Scan for the cell matching the given text and deliver its [x, y] coordinate at center. 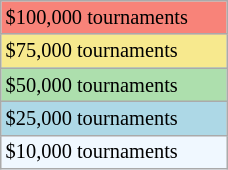
$50,000 tournaments [114, 85]
$10,000 tournaments [114, 152]
$25,000 tournaments [114, 118]
$75,000 tournaments [114, 51]
$100,000 tournaments [114, 17]
